From the cell containing the given text, extract its center point as [x, y] coordinate. 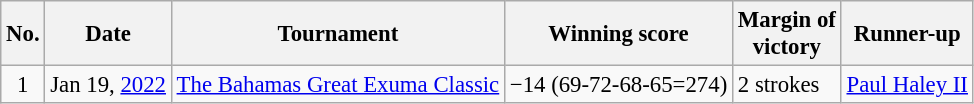
Tournament [338, 34]
No. [23, 34]
Winning score [619, 34]
−14 (69-72-68-65=274) [619, 85]
Paul Haley II [907, 85]
Runner-up [907, 34]
1 [23, 85]
Jan 19, 2022 [108, 85]
Margin ofvictory [788, 34]
Date [108, 34]
The Bahamas Great Exuma Classic [338, 85]
2 strokes [788, 85]
